Find where the given text appears and provide that cell's center as (x, y) coordinate. 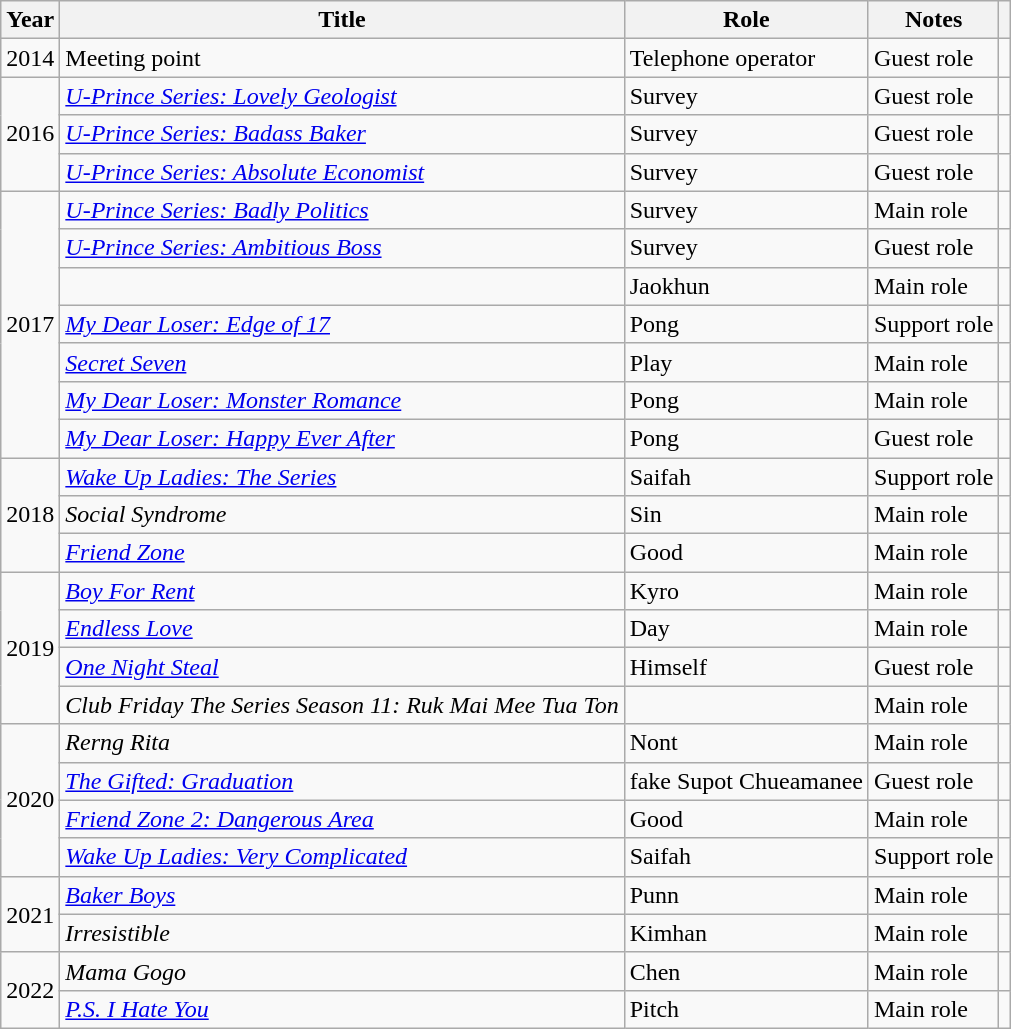
2019 (30, 648)
Nont (746, 743)
My Dear Loser: Monster Romance (342, 400)
2021 (30, 914)
Role (746, 20)
Mama Gogo (342, 971)
Boy For Rent (342, 591)
The Gifted: Graduation (342, 781)
Play (746, 362)
Himself (746, 667)
Kyro (746, 591)
My Dear Loser: Edge of 17 (342, 324)
Sin (746, 515)
Pitch (746, 1009)
2017 (30, 324)
U-Prince Series: Badass Baker (342, 134)
Kimhan (746, 933)
Endless Love (342, 629)
U-Prince Series: Badly Politics (342, 210)
Friend Zone (342, 553)
Telephone operator (746, 58)
Club Friday The Series Season 11: Ruk Mai Mee Tua Ton (342, 705)
One Night Steal (342, 667)
Secret Seven (342, 362)
U-Prince Series: Absolute Economist (342, 172)
P.S. I Hate You (342, 1009)
Baker Boys (342, 895)
U-Prince Series: Ambitious Boss (342, 248)
Irresistible (342, 933)
Notes (933, 20)
Jaokhun (746, 286)
Wake Up Ladies: The Series (342, 477)
Friend Zone 2: Dangerous Area (342, 819)
Wake Up Ladies: Very Complicated (342, 857)
Day (746, 629)
Punn (746, 895)
2014 (30, 58)
2022 (30, 990)
U-Prince Series: Lovely Geologist (342, 96)
Chen (746, 971)
2016 (30, 134)
2020 (30, 800)
Year (30, 20)
Rerng Rita (342, 743)
fake Supot Chueamanee (746, 781)
2018 (30, 515)
Social Syndrome (342, 515)
Title (342, 20)
My Dear Loser: Happy Ever After (342, 438)
Meeting point (342, 58)
